Locate the cell with the specified text and output its (X, Y) center coordinate. 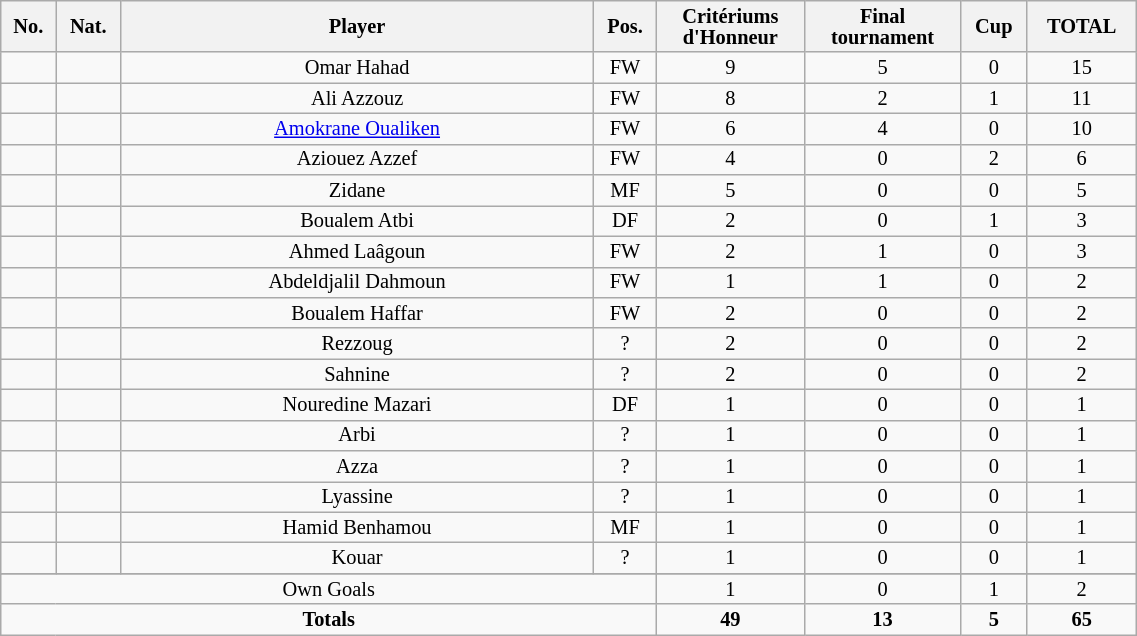
Abdeldjalil Dahmoun (358, 282)
10 (1082, 128)
Pos. (624, 26)
13 (882, 620)
15 (1082, 68)
Aziouez Azzef (358, 160)
Boualem Haffar (358, 312)
Zidane (358, 190)
Ahmed Laâgoun (358, 252)
Cup (994, 26)
Boualem Atbi (358, 220)
Azza (358, 466)
Critériums d'Honneur (730, 26)
8 (730, 98)
Final tournament (882, 26)
65 (1082, 620)
Sahnine (358, 374)
Lyassine (358, 496)
Nouredine Mazari (358, 404)
Totals (329, 620)
Arbi (358, 436)
11 (1082, 98)
TOTAL (1082, 26)
9 (730, 68)
Amokrane Oualiken (358, 128)
Nat. (88, 26)
Rezzoug (358, 344)
Hamid Benhamou (358, 528)
Own Goals (329, 588)
Omar Hahad (358, 68)
Ali Azzouz (358, 98)
Player (358, 26)
No. (28, 26)
Kouar (358, 558)
49 (730, 620)
